Output the [X, Y] coordinate of the center of the cell containing the given text.  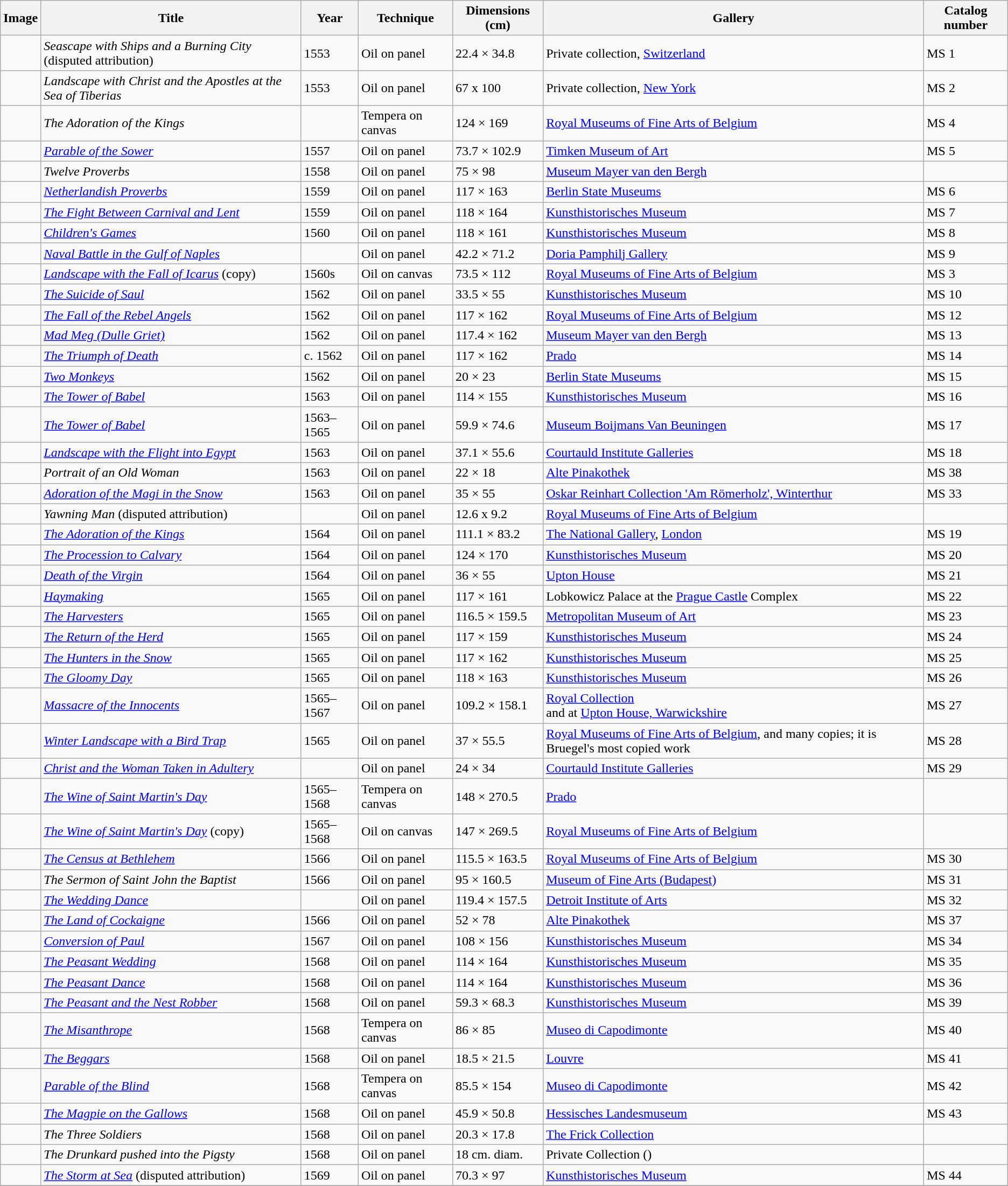
Winter Landscape with a Bird Trap [171, 741]
MS 35 [966, 961]
118 × 164 [498, 212]
1565–1567 [330, 706]
MS 16 [966, 397]
MS 27 [966, 706]
Netherlandish Proverbs [171, 192]
The Peasant Dance [171, 982]
The Wine of Saint Martin's Day [171, 796]
MS 3 [966, 274]
36 × 55 [498, 575]
MS 43 [966, 1114]
MS 12 [966, 315]
The Gloomy Day [171, 678]
Doria Pamphilj Gallery [733, 253]
Upton House [733, 575]
Portrait of an Old Woman [171, 473]
Metropolitan Museum of Art [733, 616]
147 × 269.5 [498, 832]
117.4 × 162 [498, 336]
The Misanthrope [171, 1030]
The Suicide of Saul [171, 294]
1563–1565 [330, 424]
MS 25 [966, 658]
1567 [330, 941]
119.4 × 157.5 [498, 900]
MS 33 [966, 493]
20 × 23 [498, 376]
Christ and the Woman Taken in Adultery [171, 769]
MS 28 [966, 741]
Museum Boijmans Van Beuningen [733, 424]
148 × 270.5 [498, 796]
Detroit Institute of Arts [733, 900]
с. 1562 [330, 356]
67 x 100 [498, 88]
MS 41 [966, 1058]
12.6 x 9.2 [498, 514]
MS 2 [966, 88]
Massacre of the Innocents [171, 706]
MS 18 [966, 452]
Hessisches Landesmuseum [733, 1114]
MS 31 [966, 880]
Conversion of Paul [171, 941]
MS 10 [966, 294]
73.5 × 112 [498, 274]
MS 32 [966, 900]
The Harvesters [171, 616]
37.1 × 55.6 [498, 452]
The Fight Between Carnival and Lent [171, 212]
MS 39 [966, 1002]
MS 36 [966, 982]
18 cm. diam. [498, 1155]
The Peasant and the Nest Robber [171, 1002]
59.3 × 68.3 [498, 1002]
MS 7 [966, 212]
MS 34 [966, 941]
The Peasant Wedding [171, 961]
117 × 163 [498, 192]
Death of the Virgin [171, 575]
42.2 × 71.2 [498, 253]
Landscape with Christ and the Apostles at the Sea of Tiberias [171, 88]
Naval Battle in the Gulf of Naples [171, 253]
Royal Museums of Fine Arts of Belgium, and many copies; it is Bruegel's most copied work [733, 741]
Oskar Reinhart Collection 'Am Römerholz', Winterthur [733, 493]
MS 19 [966, 534]
86 × 85 [498, 1030]
Landscape with the Flight into Egypt [171, 452]
MS 8 [966, 233]
35 × 55 [498, 493]
MS 9 [966, 253]
117 × 159 [498, 637]
111.1 × 83.2 [498, 534]
124 × 170 [498, 555]
124 × 169 [498, 123]
Private collection, New York [733, 88]
70.3 × 97 [498, 1175]
114 × 155 [498, 397]
The Census at Bethlehem [171, 859]
MS 17 [966, 424]
1560s [330, 274]
95 × 160.5 [498, 880]
115.5 × 163.5 [498, 859]
Yawning Man (disputed attribution) [171, 514]
Catalog number [966, 18]
Private collection, Switzerland [733, 53]
Adoration of the Magi in the Snow [171, 493]
Image [20, 18]
22.4 × 34.8 [498, 53]
108 × 156 [498, 941]
MS 14 [966, 356]
73.7 × 102.9 [498, 151]
Museum of Fine Arts (Budapest) [733, 880]
45.9 × 50.8 [498, 1114]
Twelve Proverbs [171, 171]
Private Collection () [733, 1155]
The Procession to Calvary [171, 555]
Haymaking [171, 596]
MS 5 [966, 151]
1557 [330, 151]
MS 4 [966, 123]
24 × 34 [498, 769]
MS 15 [966, 376]
The Return of the Herd [171, 637]
The Frick Collection [733, 1134]
117 × 161 [498, 596]
The Fall of the Rebel Angels [171, 315]
22 × 18 [498, 473]
Lobkowicz Palace at the Prague Castle Complex [733, 596]
75 × 98 [498, 171]
Two Monkeys [171, 376]
MS 29 [966, 769]
Landscape with the Fall of Icarus (copy) [171, 274]
MS 22 [966, 596]
Gallery [733, 18]
85.5 × 154 [498, 1086]
The Land of Cockaigne [171, 920]
MS 38 [966, 473]
109.2 × 158.1 [498, 706]
118 × 163 [498, 678]
The Wedding Dance [171, 900]
59.9 × 74.6 [498, 424]
Children's Games [171, 233]
Mad Meg (Dulle Griet) [171, 336]
The Sermon of Saint John the Baptist [171, 880]
MS 21 [966, 575]
MS 26 [966, 678]
118 × 161 [498, 233]
Year [330, 18]
MS 20 [966, 555]
MS 1 [966, 53]
MS 42 [966, 1086]
1569 [330, 1175]
MS 6 [966, 192]
Dimensions (cm) [498, 18]
The Wine of Saint Martin's Day (copy) [171, 832]
MS 37 [966, 920]
Royal Collectionand at Upton House, Warwickshire [733, 706]
Timken Museum of Art [733, 151]
116.5 × 159.5 [498, 616]
33.5 × 55 [498, 294]
MS 40 [966, 1030]
52 × 78 [498, 920]
The Hunters in the Snow [171, 658]
MS 30 [966, 859]
Technique [405, 18]
Parable of the Blind [171, 1086]
Parable of the Sower [171, 151]
Seascape with Ships and a Burning City (disputed attribution) [171, 53]
The National Gallery, London [733, 534]
The Three Soldiers [171, 1134]
20.3 × 17.8 [498, 1134]
18.5 × 21.5 [498, 1058]
The Storm at Sea (disputed attribution) [171, 1175]
1560 [330, 233]
The Drunkard pushed into the Pigsty [171, 1155]
The Triumph of Death [171, 356]
MS 13 [966, 336]
MS 24 [966, 637]
1558 [330, 171]
Title [171, 18]
MS 44 [966, 1175]
37 × 55.5 [498, 741]
Louvre [733, 1058]
The Magpie on the Gallows [171, 1114]
The Beggars [171, 1058]
MS 23 [966, 616]
